Return the [X, Y] coordinate for the center point of the cell that contains the specified text.  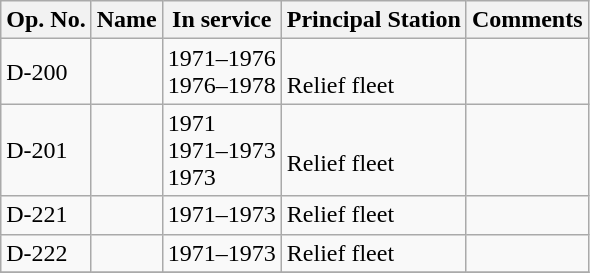
Comments [527, 20]
D-221 [46, 215]
Op. No. [46, 20]
19711971–19731973 [222, 150]
D-201 [46, 150]
Principal Station [374, 20]
D-222 [46, 253]
In service [222, 20]
Name [126, 20]
1971–19761976–1978 [222, 72]
D-200 [46, 72]
